Detect which cell encompasses the target text, then output its [X, Y] center coordinate. 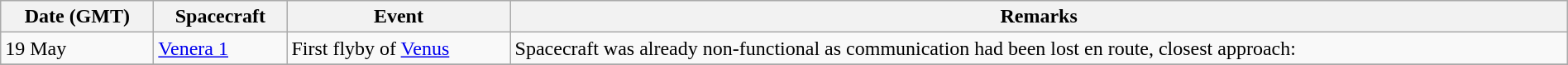
First flyby of Venus [399, 48]
19 May [78, 48]
Remarks [1039, 17]
Spacecraft was already non-functional as communication had been lost en route, closest approach: [1039, 48]
Event [399, 17]
Venera 1 [220, 48]
Date (GMT) [78, 17]
Spacecraft [220, 17]
